Find where the given text appears and provide that cell's center as [x, y] coordinate. 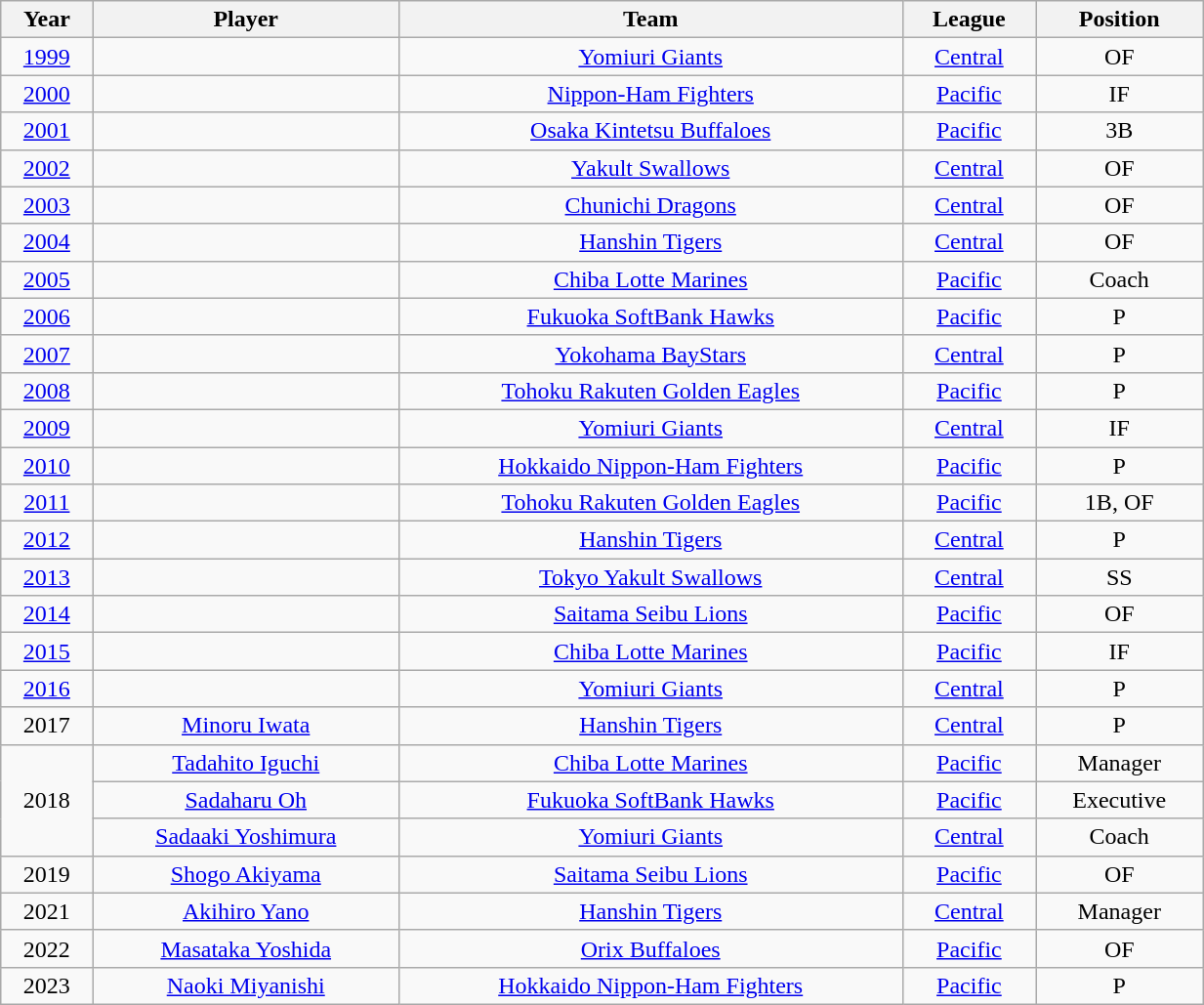
2003 [47, 205]
Sadaaki Yoshimura [246, 837]
Position [1119, 20]
2014 [47, 614]
Osaka Kintetsu Buffaloes [650, 131]
2013 [47, 577]
1999 [47, 57]
Chunichi Dragons [650, 205]
2002 [47, 168]
Team [650, 20]
Player [246, 20]
2012 [47, 540]
2011 [47, 503]
Yokohama BayStars [650, 354]
2007 [47, 354]
Tokyo Yakult Swallows [650, 577]
Nippon-Ham Fighters [650, 94]
2016 [47, 689]
Masataka Yoshida [246, 948]
League [969, 20]
2005 [47, 279]
2022 [47, 948]
2015 [47, 651]
2001 [47, 131]
Orix Buffaloes [650, 948]
Executive [1119, 800]
2023 [47, 985]
Sadaharu Oh [246, 800]
2019 [47, 874]
2021 [47, 911]
2006 [47, 316]
2004 [47, 242]
Year [47, 20]
Yakult Swallows [650, 168]
Akihiro Yano [246, 911]
Minoru Iwata [246, 726]
Tadahito Iguchi [246, 763]
Naoki Miyanishi [246, 985]
2008 [47, 391]
3B [1119, 131]
2010 [47, 466]
2009 [47, 428]
2017 [47, 726]
Shogo Akiyama [246, 874]
1B, OF [1119, 503]
SS [1119, 577]
2018 [47, 800]
2000 [47, 94]
